Scan for the cell matching the given text and deliver its [X, Y] coordinate at center. 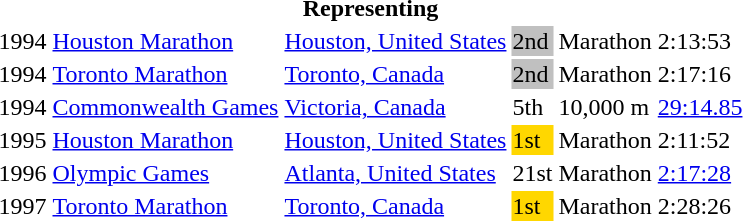
5th [532, 107]
Commonwealth Games [166, 107]
21st [532, 173]
Victoria, Canada [396, 107]
Atlanta, United States [396, 173]
Olympic Games [166, 173]
10,000 m [605, 107]
